Extract the [X, Y] coordinate from the center of the cell holding the provided text.  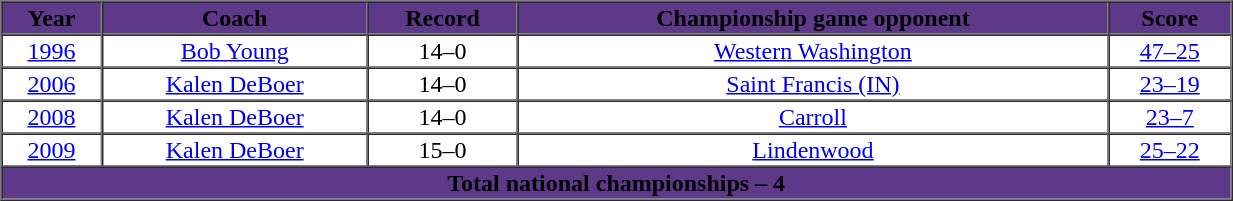
2009 [52, 150]
23–7 [1170, 116]
Coach [234, 18]
Carroll [812, 116]
Saint Francis (IN) [812, 84]
2008 [52, 116]
Championship game opponent [812, 18]
Bob Young [234, 50]
Year [52, 18]
23–19 [1170, 84]
1996 [52, 50]
Score [1170, 18]
Lindenwood [812, 150]
2006 [52, 84]
25–22 [1170, 150]
Western Washington [812, 50]
15–0 [442, 150]
47–25 [1170, 50]
Record [442, 18]
Total national championships – 4 [616, 182]
